Pinpoint the cell where the given text exists, returning its [X, Y] midpoint coordinate. 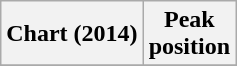
Peakposition [189, 34]
Chart (2014) [72, 34]
